Locate the cell with the specified text and output its [x, y] center coordinate. 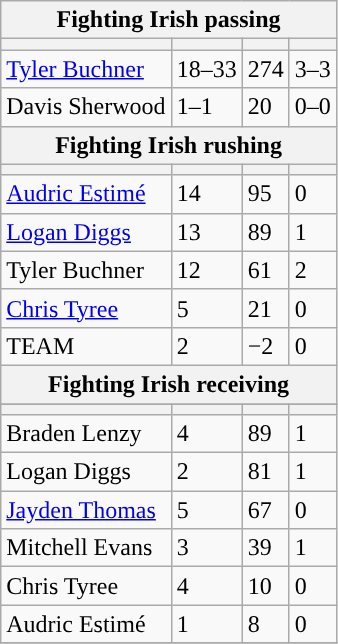
67 [266, 510]
3 [206, 548]
TEAM [86, 346]
Braden Lenzy [86, 434]
Fighting Irish receiving [169, 384]
1–1 [206, 107]
8 [266, 624]
12 [206, 270]
−2 [266, 346]
20 [266, 107]
21 [266, 308]
Jayden Thomas [86, 510]
39 [266, 548]
274 [266, 69]
18–33 [206, 69]
81 [266, 472]
95 [266, 194]
Fighting Irish passing [169, 20]
Mitchell Evans [86, 548]
14 [206, 194]
10 [266, 586]
Davis Sherwood [86, 107]
3–3 [312, 69]
0–0 [312, 107]
Fighting Irish rushing [169, 145]
61 [266, 270]
13 [206, 232]
